From the cell containing the given text, extract its center point as [x, y] coordinate. 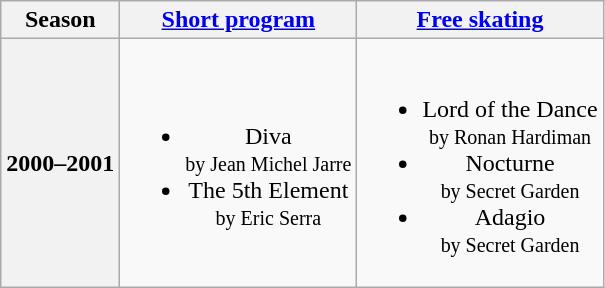
Diva by Jean Michel Jarre The 5th Element by Eric Serra [238, 163]
Season [60, 20]
Free skating [480, 20]
2000–2001 [60, 163]
Short program [238, 20]
Lord of the Dance by Ronan Hardiman Nocturne by Secret Garden Adagio by Secret Garden [480, 163]
